Return the (X, Y) coordinate for the center point of the cell that contains the specified text.  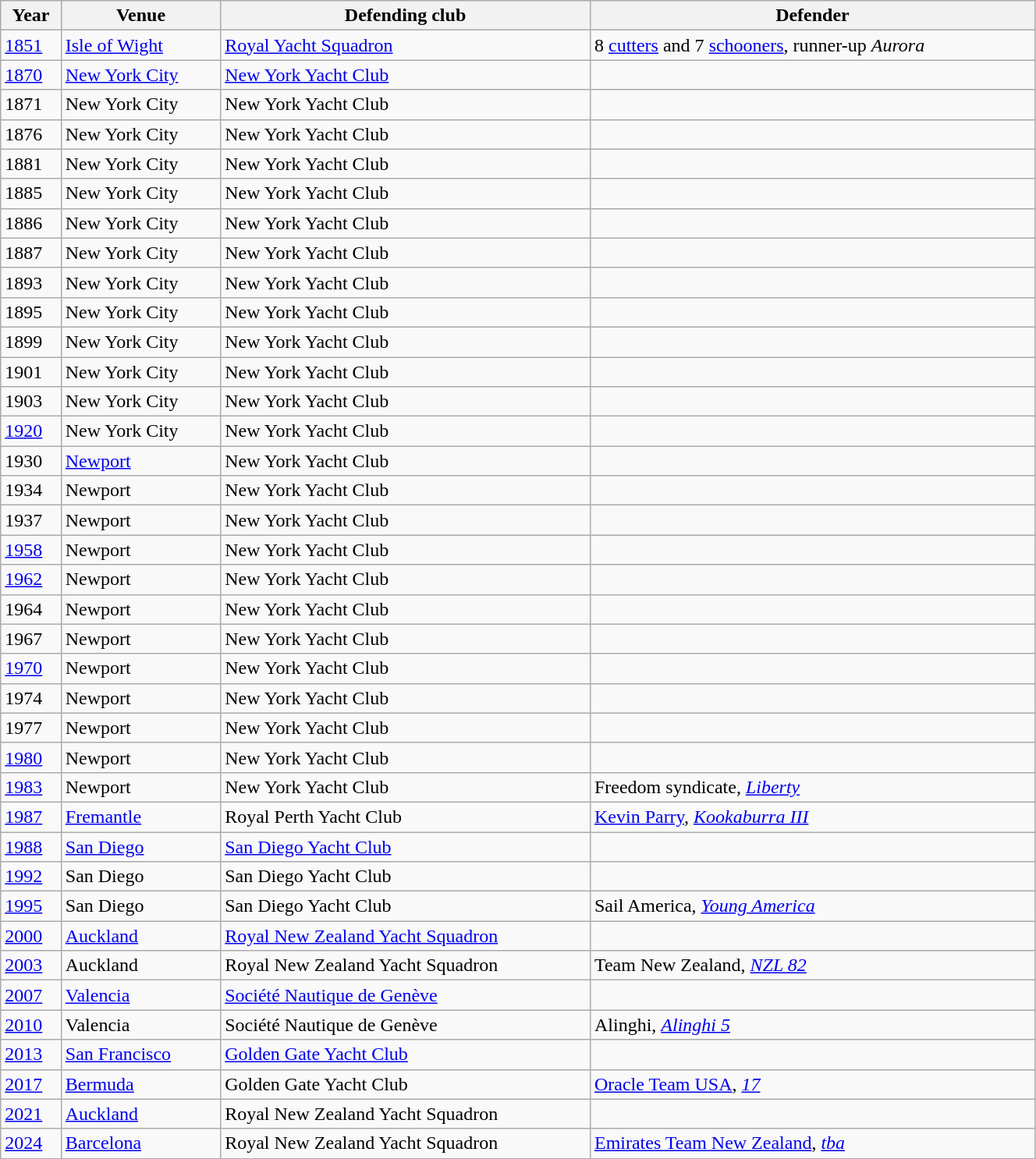
2017 (31, 1084)
Defender (812, 16)
Emirates Team New Zealand, tba (812, 1143)
Team New Zealand, NZL 82 (812, 966)
2000 (31, 936)
Bermuda (140, 1084)
2010 (31, 1025)
1980 (31, 757)
Royal Perth Yacht Club (406, 817)
1903 (31, 402)
1870 (31, 75)
Alinghi, Alinghi 5 (812, 1025)
1934 (31, 491)
1871 (31, 105)
1964 (31, 609)
San Francisco (140, 1054)
2007 (31, 995)
Sail America, Young America (812, 906)
1851 (31, 45)
1937 (31, 520)
1992 (31, 877)
1893 (31, 282)
1988 (31, 846)
1970 (31, 668)
1974 (31, 698)
1987 (31, 817)
1886 (31, 223)
1920 (31, 431)
2021 (31, 1114)
1977 (31, 728)
1967 (31, 639)
1876 (31, 134)
2013 (31, 1054)
Barcelona (140, 1143)
1901 (31, 372)
1962 (31, 579)
8 cutters and 7 schooners, runner-up Aurora (812, 45)
Freedom syndicate, Liberty (812, 787)
1895 (31, 312)
Oracle Team USA, 17 (812, 1084)
1983 (31, 787)
Year (31, 16)
2003 (31, 966)
Kevin Parry, Kookaburra III (812, 817)
2024 (31, 1143)
1885 (31, 193)
Fremantle (140, 817)
1881 (31, 164)
1930 (31, 461)
Venue (140, 16)
1995 (31, 906)
1899 (31, 342)
Isle of Wight (140, 45)
1887 (31, 253)
Royal Yacht Squadron (406, 45)
1958 (31, 550)
Defending club (406, 16)
